Pinpoint the cell where the given text exists, returning its (X, Y) midpoint coordinate. 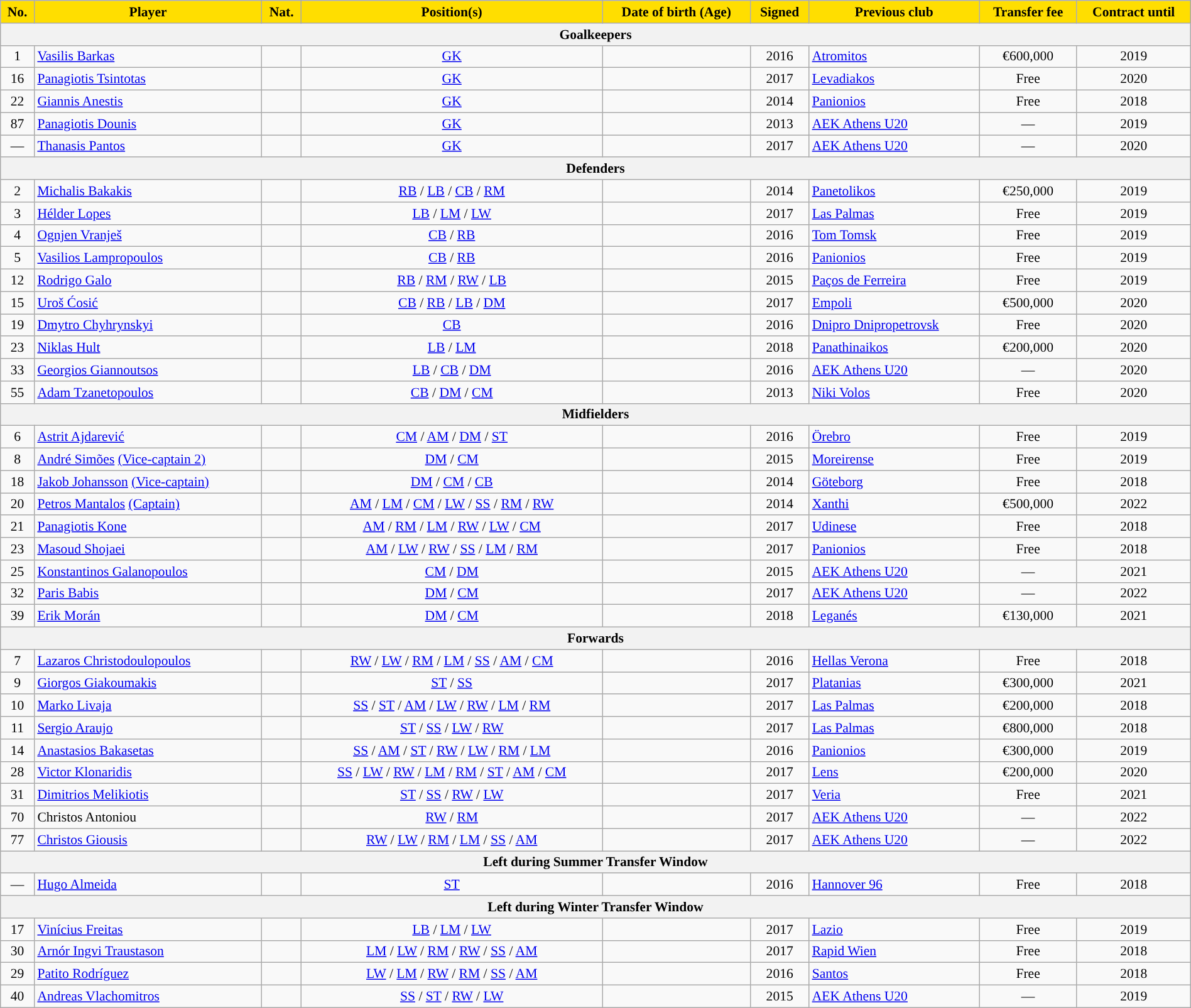
7 (18, 661)
LM / LW / RM / RW / SS / AM (452, 951)
Dmytro Chyhrynskyi (148, 325)
Transfer fee (1028, 12)
Position(s) (452, 12)
ST (452, 885)
Giannis Anestis (148, 102)
77 (18, 840)
1 (18, 57)
Forwards (595, 639)
Christos Giousis (148, 840)
LB / LM (452, 348)
Dimitrios Melikiotis (148, 795)
Panagiotis Tsintotas (148, 79)
6 (18, 437)
22 (18, 102)
CB / RB / LB / DM (452, 303)
€600,000 (1028, 57)
Vasilios Lampropoulos (148, 258)
Michalis Bakakis (148, 191)
ST / SS (452, 683)
Defenders (595, 169)
9 (18, 683)
Jakob Johansson (Vice-captain) (148, 482)
Rapid Wien (895, 951)
Adam Tzanetopoulos (148, 393)
3 (18, 214)
No. (18, 12)
Previous club (895, 12)
4 (18, 236)
Panetolikos (895, 191)
Xanthi (895, 504)
30 (18, 951)
Rodrigo Galo (148, 281)
Konstantinos Galanopoulos (148, 572)
Lazaros Christodoulopoulos (148, 661)
14 (18, 751)
31 (18, 795)
CM / DM (452, 572)
39 (18, 616)
Paços de Ferreira (895, 281)
SS / LW / RW / LM / RM / ST / AM / CM (452, 772)
Moreirense (895, 460)
33 (18, 370)
87 (18, 124)
Left during Winter Transfer Window (595, 907)
Dnipro Dnipropetrovsk (895, 325)
Paris Babis (148, 593)
Platanias (895, 683)
Signed (780, 12)
SS / ST / AM / LW / RW / LM / RM (452, 706)
Hannover 96 (895, 885)
Contract until (1133, 12)
10 (18, 706)
Sergio Araujo (148, 728)
CB (452, 325)
15 (18, 303)
Ognjen Vranješ (148, 236)
11 (18, 728)
55 (18, 393)
Left during Summer Transfer Window (595, 862)
Uroš Ćosić (148, 303)
16 (18, 79)
Santos (895, 974)
Vinícius Freitas (148, 929)
Hélder Lopes (148, 214)
40 (18, 997)
18 (18, 482)
Georgios Giannoutsos (148, 370)
20 (18, 504)
Midfielders (595, 415)
28 (18, 772)
Hellas Verona (895, 661)
SS / AM / ST / RW / LW / RM / LM (452, 751)
Thanasis Pantos (148, 146)
Victor Klonaridis (148, 772)
Anastasios Bakasetas (148, 751)
Player (148, 12)
CB / DM / CM (452, 393)
AM / LM / CM / LW / SS / RM / RW (452, 504)
RB / RM / RW / LB (452, 281)
André Simões (Vice-captain 2) (148, 460)
Panagiotis Kone (148, 527)
Marko Livaja (148, 706)
Empoli (895, 303)
70 (18, 818)
Masoud Shojaei (148, 549)
€130,000 (1028, 616)
Petros Mantalos (Captain) (148, 504)
Arnór Ingvi Traustason (148, 951)
32 (18, 593)
Udinese (895, 527)
Goalkeepers (595, 35)
€800,000 (1028, 728)
Lazio (895, 929)
Astrit Ajdarević (148, 437)
2 (18, 191)
Patito Rodríguez (148, 974)
25 (18, 572)
AM / LW / RW / SS / LM / RM (452, 549)
Veria (895, 795)
Date of birth (Age) (677, 12)
Lens (895, 772)
AM / RM / LM / RW / LW / CM (452, 527)
ST / SS / LW / RW (452, 728)
RW / LW / RM / LM / SS / AM / CM (452, 661)
SS / ST / RW / LW (452, 997)
Nat. (281, 12)
LB / CB / DM (452, 370)
Göteborg (895, 482)
12 (18, 281)
RW / RM (452, 818)
8 (18, 460)
17 (18, 929)
Christos Antoniou (148, 818)
€250,000 (1028, 191)
RW / LW / RM / LM / SS / AM (452, 840)
Andreas Vlachomitros (148, 997)
Hugo Almeida (148, 885)
Panathinaikos (895, 348)
29 (18, 974)
RB / LB / CB / RM (452, 191)
DM / CM / CB (452, 482)
Tom Tomsk (895, 236)
Giorgos Giakoumakis (148, 683)
ST / SS / RW / LW (452, 795)
21 (18, 527)
Niki Volos (895, 393)
19 (18, 325)
Örebro (895, 437)
Vasilis Barkas (148, 57)
LW / LM / RW / RM / SS / AM (452, 974)
Atromitos (895, 57)
Erik Morán (148, 616)
CM / AM / DM / ST (452, 437)
5 (18, 258)
Leganés (895, 616)
Levadiakos (895, 79)
Niklas Hult (148, 348)
Panagiotis Dounis (148, 124)
